For the text-containing cell, return its midpoint in [X, Y] coordinate format. 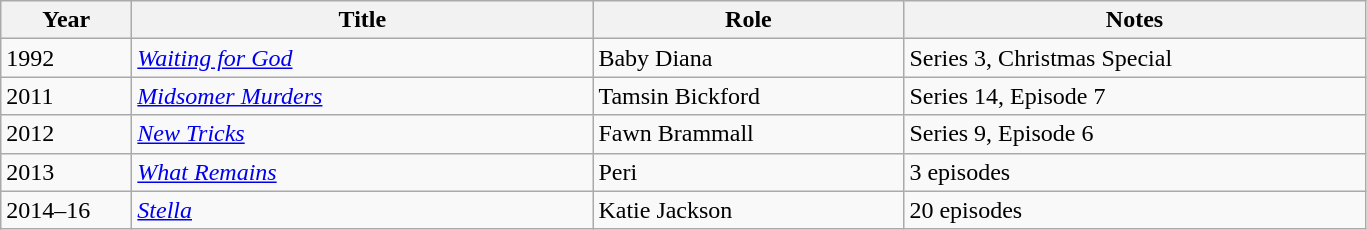
Year [66, 20]
Series 3, Christmas Special [1134, 58]
Peri [748, 172]
Waiting for God [362, 58]
Role [748, 20]
3 episodes [1134, 172]
20 episodes [1134, 210]
2014–16 [66, 210]
Tamsin Bickford [748, 96]
New Tricks [362, 134]
What Remains [362, 172]
Notes [1134, 20]
Katie Jackson [748, 210]
1992 [66, 58]
Fawn Brammall [748, 134]
Series 9, Episode 6 [1134, 134]
2013 [66, 172]
Stella [362, 210]
2011 [66, 96]
Title [362, 20]
Midsomer Murders [362, 96]
Baby Diana [748, 58]
Series 14, Episode 7 [1134, 96]
2012 [66, 134]
